Return the [X, Y] coordinate for the center point of the cell that contains the specified text.  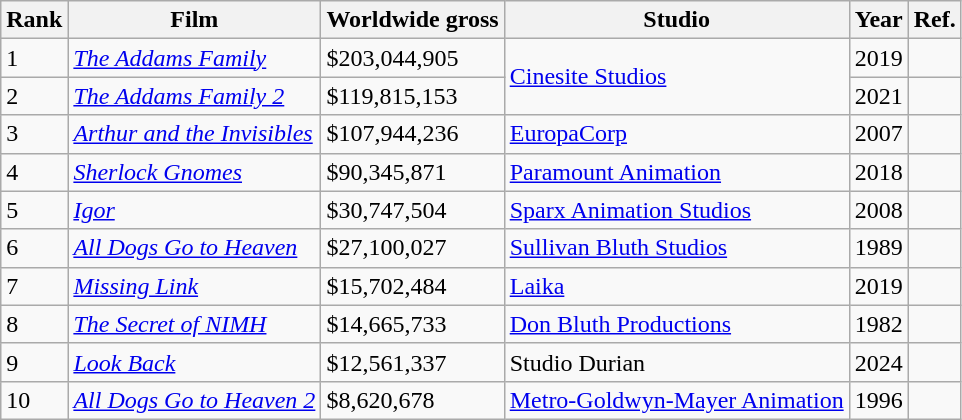
1996 [878, 400]
Ref. [934, 20]
6 [34, 248]
5 [34, 210]
All Dogs Go to Heaven [194, 248]
Studio Durian [676, 362]
Missing Link [194, 286]
2 [34, 96]
3 [34, 134]
Studio [676, 20]
10 [34, 400]
All Dogs Go to Heaven 2 [194, 400]
1989 [878, 248]
$90,345,871 [412, 172]
Cinesite Studios [676, 77]
Laika [676, 286]
Worldwide gross [412, 20]
$15,702,484 [412, 286]
2008 [878, 210]
Film [194, 20]
2021 [878, 96]
8 [34, 324]
$8,620,678 [412, 400]
Look Back [194, 362]
EuropaCorp [676, 134]
Sullivan Bluth Studios [676, 248]
$27,100,027 [412, 248]
Sparx Animation Studios [676, 210]
The Addams Family 2 [194, 96]
$203,044,905 [412, 58]
Don Bluth Productions [676, 324]
Rank [34, 20]
The Addams Family [194, 58]
9 [34, 362]
2018 [878, 172]
4 [34, 172]
1982 [878, 324]
$30,747,504 [412, 210]
1 [34, 58]
2007 [878, 134]
$107,944,236 [412, 134]
$119,815,153 [412, 96]
7 [34, 286]
Arthur and the Invisibles [194, 134]
Sherlock Gnomes [194, 172]
Year [878, 20]
$14,665,733 [412, 324]
$12,561,337 [412, 362]
The Secret of NIMH [194, 324]
Metro-Goldwyn-Mayer Animation [676, 400]
2024 [878, 362]
Igor [194, 210]
Paramount Animation [676, 172]
